Provide the [X, Y] coordinate of the cell's center where the given text is located.  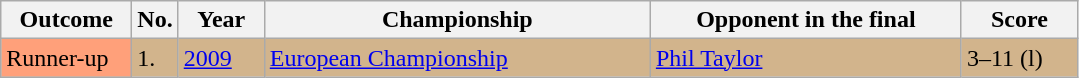
3–11 (l) [1019, 58]
No. [155, 20]
1. [155, 58]
Phil Taylor [806, 58]
2009 [221, 58]
Score [1019, 20]
Year [221, 20]
Runner-up [66, 58]
Championship [457, 20]
Opponent in the final [806, 20]
European Championship [457, 58]
Outcome [66, 20]
